From the cell containing the given text, extract its center point as [x, y] coordinate. 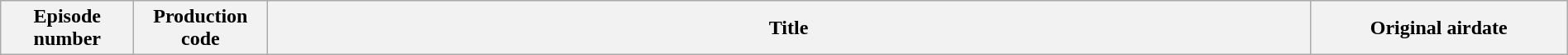
Original airdate [1439, 28]
Production code [200, 28]
Title [789, 28]
Episode number [68, 28]
